Output the (X, Y) coordinate of the center of the cell containing the given text.  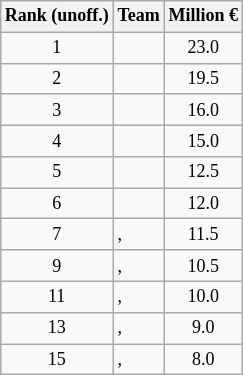
9.0 (203, 328)
19.5 (203, 78)
15.0 (203, 140)
13 (56, 328)
Rank (unoff.) (56, 16)
9 (56, 266)
Million € (203, 16)
1 (56, 48)
2 (56, 78)
7 (56, 234)
3 (56, 110)
Team (138, 16)
15 (56, 360)
6 (56, 204)
12.5 (203, 172)
11.5 (203, 234)
23.0 (203, 48)
8.0 (203, 360)
4 (56, 140)
10.0 (203, 296)
11 (56, 296)
5 (56, 172)
16.0 (203, 110)
10.5 (203, 266)
12.0 (203, 204)
